Identify which cell holds the provided text, then report its [x, y] central coordinate. 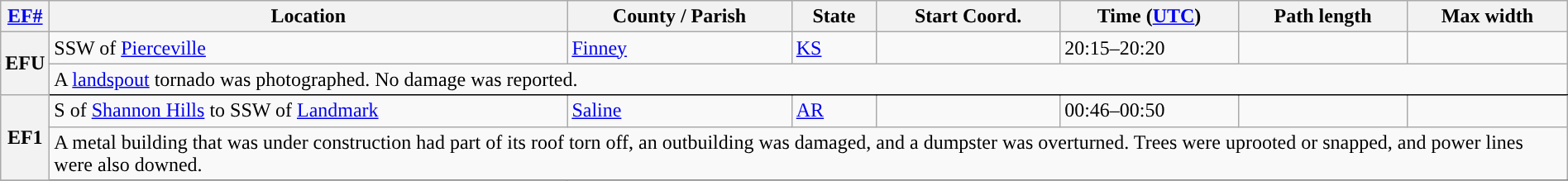
Finney [680, 48]
Saline [680, 111]
A landspout tornado was photographed. No damage was reported. [809, 79]
Start Coord. [968, 17]
AR [834, 111]
20:15–20:20 [1150, 48]
EF# [25, 17]
County / Parish [680, 17]
State [834, 17]
Location [308, 17]
Max width [1488, 17]
SSW of Pierceville [308, 48]
KS [834, 48]
EFU [25, 64]
S of Shannon Hills to SSW of Landmark [308, 111]
Time (UTC) [1150, 17]
Path length [1323, 17]
EF1 [25, 137]
00:46–00:50 [1150, 111]
